Detect which cell encompasses the target text, then output its (X, Y) center coordinate. 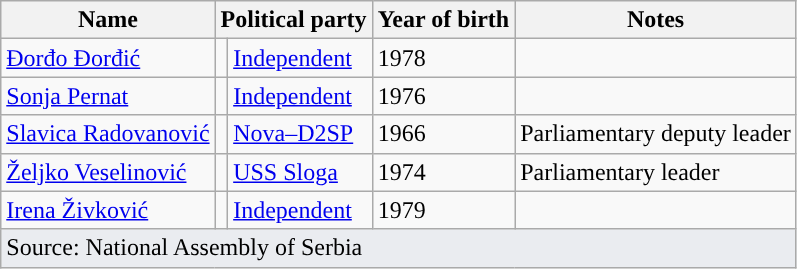
Slavica Radovanović (108, 134)
Political party (294, 20)
1979 (444, 210)
Parliamentary deputy leader (656, 134)
1978 (444, 58)
Source: National Assembly of Serbia (399, 248)
1976 (444, 96)
Nova–D2SP (300, 134)
1966 (444, 134)
Željko Veselinović (108, 172)
1974 (444, 172)
Year of birth (444, 20)
Name (108, 20)
Sonja Pernat (108, 96)
Notes (656, 20)
Parliamentary leader (656, 172)
Irena Živković (108, 210)
USS Sloga (300, 172)
Đorđo Đorđić (108, 58)
